Provide the [x, y] coordinate of the cell's center where the given text is located.  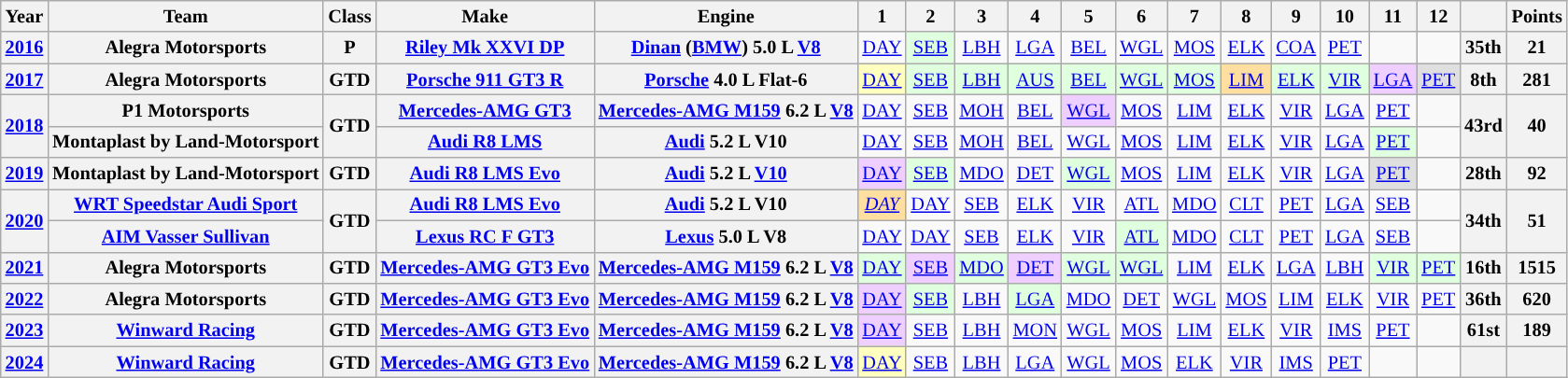
10 [1345, 16]
Riley Mk XXVI DP [485, 48]
40 [1537, 125]
Porsche 911 GT3 R [485, 79]
2023 [24, 330]
Class [349, 16]
8 [1247, 16]
Team [185, 16]
2020 [24, 220]
2018 [24, 125]
2016 [24, 48]
AIM Vasser Sullivan [185, 236]
Engine [726, 16]
281 [1537, 79]
28th [1483, 174]
2022 [24, 299]
Lexus RC F GT3 [485, 236]
AUS [1035, 79]
620 [1537, 299]
11 [1393, 16]
1515 [1537, 268]
16th [1483, 268]
36th [1483, 299]
12 [1438, 16]
43rd [1483, 125]
Dinan (BMW) 5.0 L V8 [726, 48]
Make [485, 16]
Lexus 5.0 L V8 [726, 236]
P [349, 48]
MON [1035, 330]
P1 Motorsports [185, 110]
1 [882, 16]
COA [1296, 48]
9 [1296, 16]
Porsche 4.0 L Flat-6 [726, 79]
35th [1483, 48]
7 [1194, 16]
Mercedes-AMG GT3 [485, 110]
92 [1537, 174]
2024 [24, 362]
5 [1089, 16]
51 [1537, 220]
8th [1483, 79]
WRT Speedstar Audi Sport [185, 204]
3 [981, 16]
2017 [24, 79]
Audi R8 LMS [485, 142]
2021 [24, 268]
34th [1483, 220]
Points [1537, 16]
6 [1141, 16]
Year [24, 16]
2 [930, 16]
2019 [24, 174]
189 [1537, 330]
21 [1537, 48]
4 [1035, 16]
61st [1483, 330]
